Extract the (x, y) coordinate from the center of the cell holding the provided text.  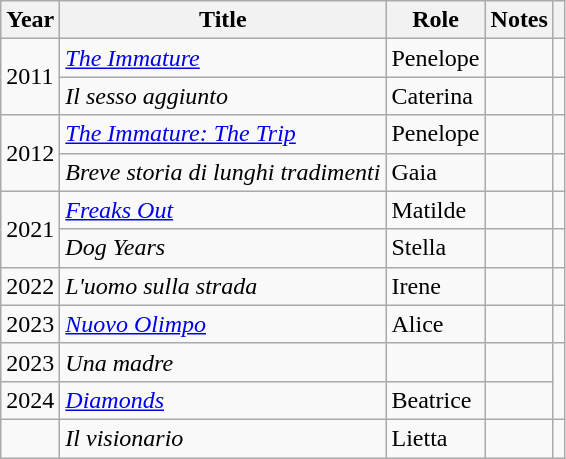
Lietta (436, 438)
Beatrice (436, 400)
Gaia (436, 172)
Notes (519, 20)
Una madre (223, 362)
2022 (30, 286)
Title (223, 20)
Stella (436, 248)
Irene (436, 286)
2024 (30, 400)
Year (30, 20)
2021 (30, 229)
Nuovo Olimpo (223, 324)
Breve storia di lunghi tradimenti (223, 172)
Freaks Out (223, 210)
The Immature (223, 58)
The Immature: The Trip (223, 134)
L'uomo sulla strada (223, 286)
Il sesso aggiunto (223, 96)
Caterina (436, 96)
2011 (30, 77)
Role (436, 20)
Dog Years (223, 248)
2012 (30, 153)
Diamonds (223, 400)
Matilde (436, 210)
Alice (436, 324)
Il visionario (223, 438)
